Extract the [x, y] coordinate from the center of the cell holding the provided text.  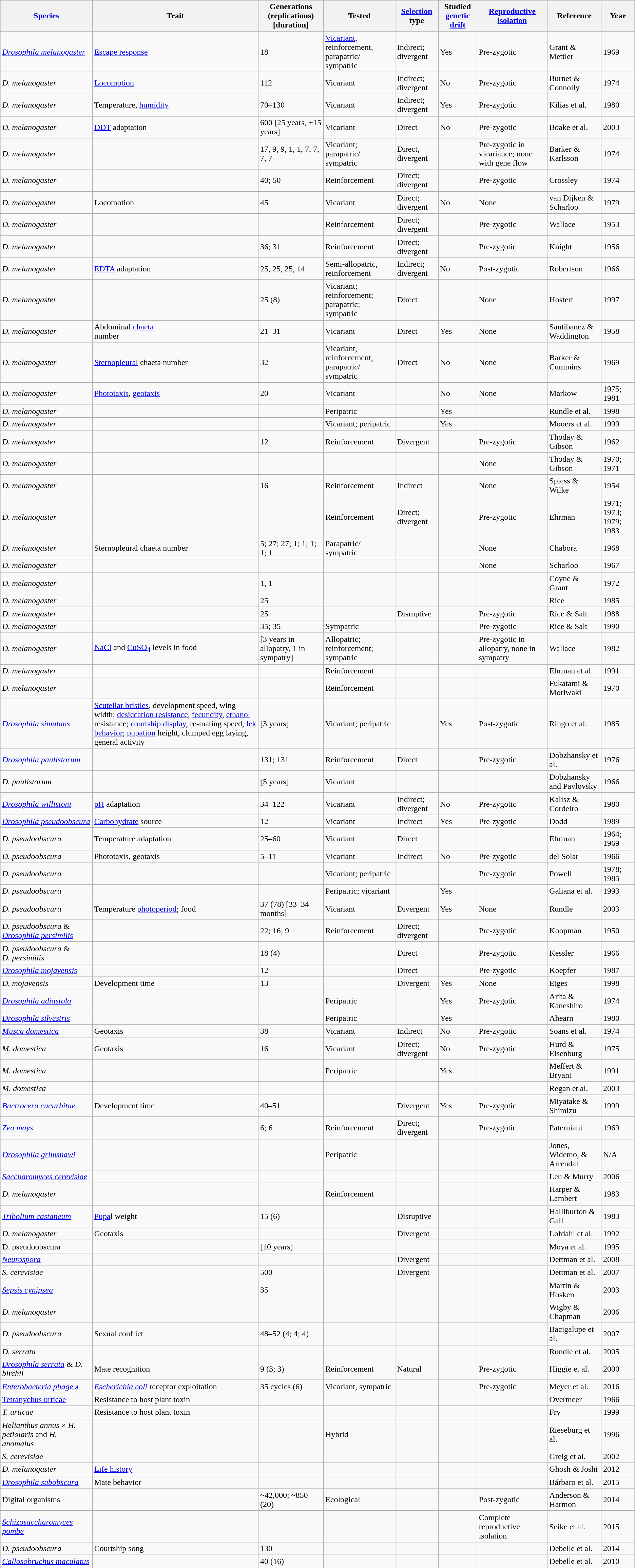
Soans et al. [575, 1031]
Pupal weight [175, 1216]
70–130 [291, 105]
Boake et al. [575, 127]
Abdominal chaetanumber [175, 331]
15 (6) [291, 1216]
36; 31 [291, 246]
Robertson [575, 269]
40 (16) [291, 1561]
Reproductive isolation [512, 16]
Meffert & Bryant [575, 1071]
1968 [618, 548]
Martin & Hosken [575, 1290]
van Dijken & Scharloo [575, 202]
Vicariant; reinforcement; parapatric; sympatric [360, 300]
32 [291, 362]
1962 [618, 442]
1970 [618, 688]
Markow [575, 394]
Vicariant; parapatric/sympatric [360, 154]
Etges [575, 983]
Lofdahl et al. [575, 1234]
25, 25, 25, 14 [291, 269]
1953 [618, 225]
Drosophila melanogaster [46, 52]
Seike et al. [575, 1526]
1958 [618, 331]
Regan et al. [575, 1088]
38 [291, 1031]
D. mojavensis [46, 983]
Temperature adaptation [175, 839]
1993 [618, 891]
Spiess & Wilke [575, 486]
34–122 [291, 804]
Rice [575, 600]
1971; 1973; 1979; 1983 [618, 517]
Barker & Cummins [575, 362]
Kilias et al. [575, 105]
Bacigalupe et al. [575, 1334]
2010 [618, 1561]
Escape response [175, 52]
Wigby & Chapman [575, 1312]
Complete reproductive isolation [512, 1526]
25–60 [291, 839]
Mate recognition [175, 1369]
17, 9, 9, 1, 1, 7, 7, 7, 7 [291, 154]
1987 [618, 970]
Hybrid [360, 1434]
Schizosaccharomyces pombe [46, 1526]
1956 [618, 246]
Dobzhansky et al. [575, 760]
1967 [618, 566]
Saccharomyces cerevisiae [46, 1177]
Digital organisms [46, 1499]
Generations (replications) [duration] [291, 16]
35 [291, 1290]
2002 [618, 1456]
1976 [618, 760]
1997 [618, 300]
Galiana et al. [575, 891]
Coyne & Grant [575, 583]
Tested [360, 16]
Hostert [575, 300]
Greig et al. [575, 1456]
5–11 [291, 856]
Escherichia coli receptor exploitation [175, 1387]
1982 [618, 648]
45 [291, 202]
Harper & Lambert [575, 1194]
1996 [618, 1434]
Selection type [417, 16]
Ghosh & Joshi [575, 1469]
Koopman [575, 931]
[5 years] [291, 782]
Ahearn [575, 1018]
Ecological [360, 1499]
D. pseudoobscura &D. persimilis [46, 953]
Direct, divergent [417, 154]
D. serrata [46, 1352]
Temperature photoperiod; food [175, 909]
2005 [618, 1352]
35 cycles (6) [291, 1387]
Vicariant, sympatric [360, 1387]
Higgie et al. [575, 1369]
Fukatami & Moriwaki [575, 688]
Drosophila willistoni [46, 804]
N/A [618, 1154]
1979 [618, 202]
1988 [618, 613]
2012 [618, 1469]
13 [291, 983]
2016 [618, 1387]
Barker & Karlsson [575, 154]
Species [46, 16]
Knight [575, 246]
Peripatric; vicariant [360, 891]
Scharloo [575, 566]
Miyatake & Shimizu [575, 1106]
Courtship song [175, 1548]
1995 [618, 1246]
Drosophila grimshawi [46, 1154]
25 (8) [291, 300]
1, 1 [291, 583]
Tetranychus urticae [46, 1399]
40–51 [291, 1106]
Sympatric [360, 626]
Allopatric; reinforcement; sympatric [360, 648]
21–31 [291, 331]
D. pseudoobscura &Drosophila persimilis [46, 931]
20 [291, 394]
pH adaptation [175, 804]
2000 [618, 1369]
NaCl and CuSO4 levels in food [175, 648]
Sexual conflict [175, 1334]
[10 years] [291, 1246]
18 [291, 52]
Moya et al. [575, 1246]
Grant & Mettler [575, 52]
DDT adaptation [175, 127]
1975; 1981 [618, 394]
40; 50 [291, 180]
Kessler [575, 953]
Drosophila subobscura [46, 1482]
1975 [618, 1049]
EDTA adaptation [175, 269]
Rieseburg et al. [575, 1434]
1964;1969 [618, 839]
Anderson & Harmon [575, 1499]
Trait [175, 16]
18 (4) [291, 953]
Arita & Kaneshiro [575, 1001]
Hurd & Eisenburg [575, 1049]
Natural [417, 1369]
Temperature, humidity [175, 105]
1950 [618, 931]
Meyer et al. [575, 1387]
Overmeer [575, 1399]
Koepfer [575, 970]
Mate behavior [175, 1482]
[3 years] [291, 724]
Rundle [575, 909]
37 (78) [33–34 months] [291, 909]
Sepsis cynipsea [46, 1290]
Bactrocera cucurbitae [46, 1106]
6; 6 [291, 1128]
Halliburton & Gall [575, 1216]
Powell [575, 874]
[3 years in allopatry, 1 in sympatry] [291, 648]
600 [25 years, +15 years] [291, 127]
Drosophila pseudoobscura [46, 821]
22; 16; 9 [291, 931]
Kalisz & Cordeiro [575, 804]
Leu & Murry [575, 1177]
Ringo et al. [575, 724]
Reference [575, 16]
Drosophila silvestris [46, 1018]
Burnet & Connolly [575, 83]
Pre-zygotic in allopatry, none in sympatry [512, 648]
Zea mays [46, 1128]
Crossley [575, 180]
Life history [175, 1469]
Paterniani [575, 1128]
Drosophila simulans [46, 724]
Callosobruchus maculatus [46, 1561]
Tribolium castaneum [46, 1216]
T. urticae [46, 1412]
1970; 1971 [618, 463]
Chabora [575, 548]
Neurospora [46, 1259]
48–52 (4; 4; 4) [291, 1334]
del Solar [575, 856]
D. paulistorum [46, 782]
Enterobacteria phage λ [46, 1387]
Drosophila serrata & D. birchii [46, 1369]
~42,000; ~850 (20) [291, 1499]
1978; 1985 [618, 874]
Fry [575, 1412]
2008 [618, 1259]
Mooers et al. [575, 424]
Drosophila adiastola [46, 1001]
112 [291, 83]
Parapatric/sympatric [360, 548]
1992 [618, 1234]
Bárbaro et al. [575, 1482]
Pre-zygotic in vicariance; none with gene flow [512, 154]
500 [291, 1272]
Ehrman et al. [575, 671]
Drosophila paulistorum [46, 760]
Carbohydrate source [175, 821]
1954 [618, 486]
Helianthus annus × H. petiolaris and H. anomalus [46, 1434]
1990 [618, 626]
Santibanez & Waddington [575, 331]
Year [618, 16]
1989 [618, 821]
Drosophila mojavensis [46, 970]
Dodd [575, 821]
Studied genetic drift [458, 16]
130 [291, 1548]
Jones, Widemo, & Arrendal [575, 1154]
1972 [618, 583]
Semi-allopatric, reinforcement [360, 269]
9 (3; 3) [291, 1369]
35; 35 [291, 626]
Musca domestica [46, 1031]
131; 131 [291, 760]
5; 27; 27; 1; 1; 1; 1; 1 [291, 548]
Dobzhansky and Pavlovsky [575, 782]
